Determine the (X, Y) coordinate at the center of the cell enclosing the given text.  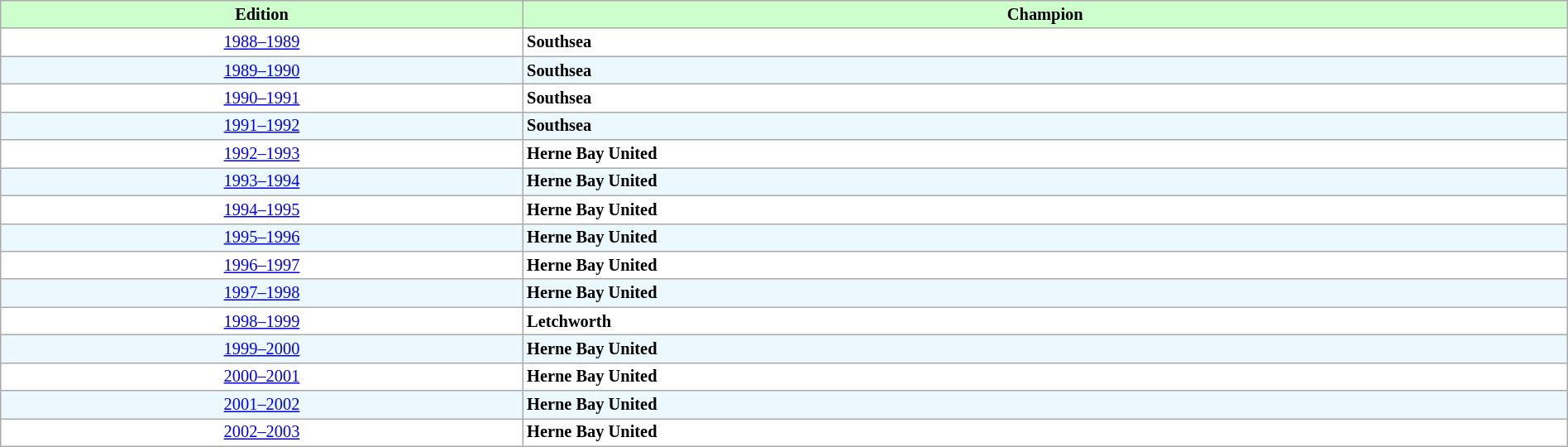
1995–1996 (261, 238)
1998–1999 (261, 321)
1989–1990 (261, 70)
1993–1994 (261, 181)
Edition (261, 14)
2001–2002 (261, 405)
1994–1995 (261, 209)
1997–1998 (261, 293)
Letchworth (1045, 321)
1996–1997 (261, 265)
2002–2003 (261, 432)
1990–1991 (261, 98)
1992–1993 (261, 154)
1991–1992 (261, 126)
Champion (1045, 14)
2000–2001 (261, 377)
1988–1989 (261, 42)
1999–2000 (261, 348)
